Scan for the cell matching the given text and deliver its [x, y] coordinate at center. 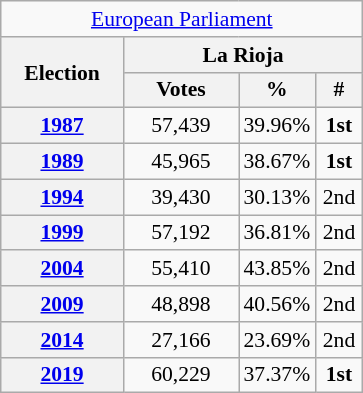
% [276, 90]
38.67% [276, 162]
1994 [62, 197]
2009 [62, 304]
European Parliament [182, 19]
1999 [62, 233]
23.69% [276, 340]
2014 [62, 340]
57,192 [180, 233]
36.81% [276, 233]
27,166 [180, 340]
39.96% [276, 126]
La Rioja [242, 55]
48,898 [180, 304]
2004 [62, 269]
37.37% [276, 375]
1987 [62, 126]
55,410 [180, 269]
43.85% [276, 269]
57,439 [180, 126]
2019 [62, 375]
1989 [62, 162]
45,965 [180, 162]
60,229 [180, 375]
30.13% [276, 197]
# [339, 90]
Votes [180, 90]
Election [62, 72]
39,430 [180, 197]
40.56% [276, 304]
